Capture the cell that displays the provided text and extract its [X, Y] central coordinate. 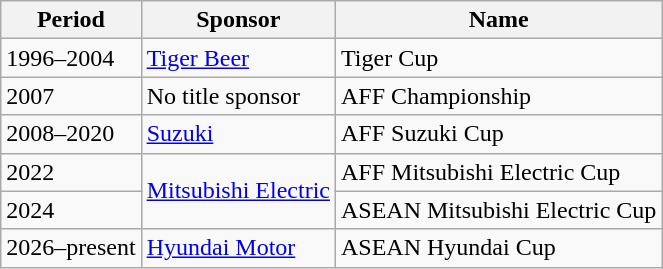
Suzuki [238, 134]
No title sponsor [238, 96]
AFF Suzuki Cup [498, 134]
ASEAN Hyundai Cup [498, 248]
Mitsubishi Electric [238, 191]
2007 [71, 96]
ASEAN Mitsubishi Electric Cup [498, 210]
Period [71, 20]
Tiger Beer [238, 58]
2026–present [71, 248]
AFF Mitsubishi Electric Cup [498, 172]
2022 [71, 172]
Hyundai Motor [238, 248]
AFF Championship [498, 96]
2008–2020 [71, 134]
2024 [71, 210]
1996–2004 [71, 58]
Name [498, 20]
Tiger Cup [498, 58]
Sponsor [238, 20]
